Pinpoint the cell where the given text exists, returning its (X, Y) midpoint coordinate. 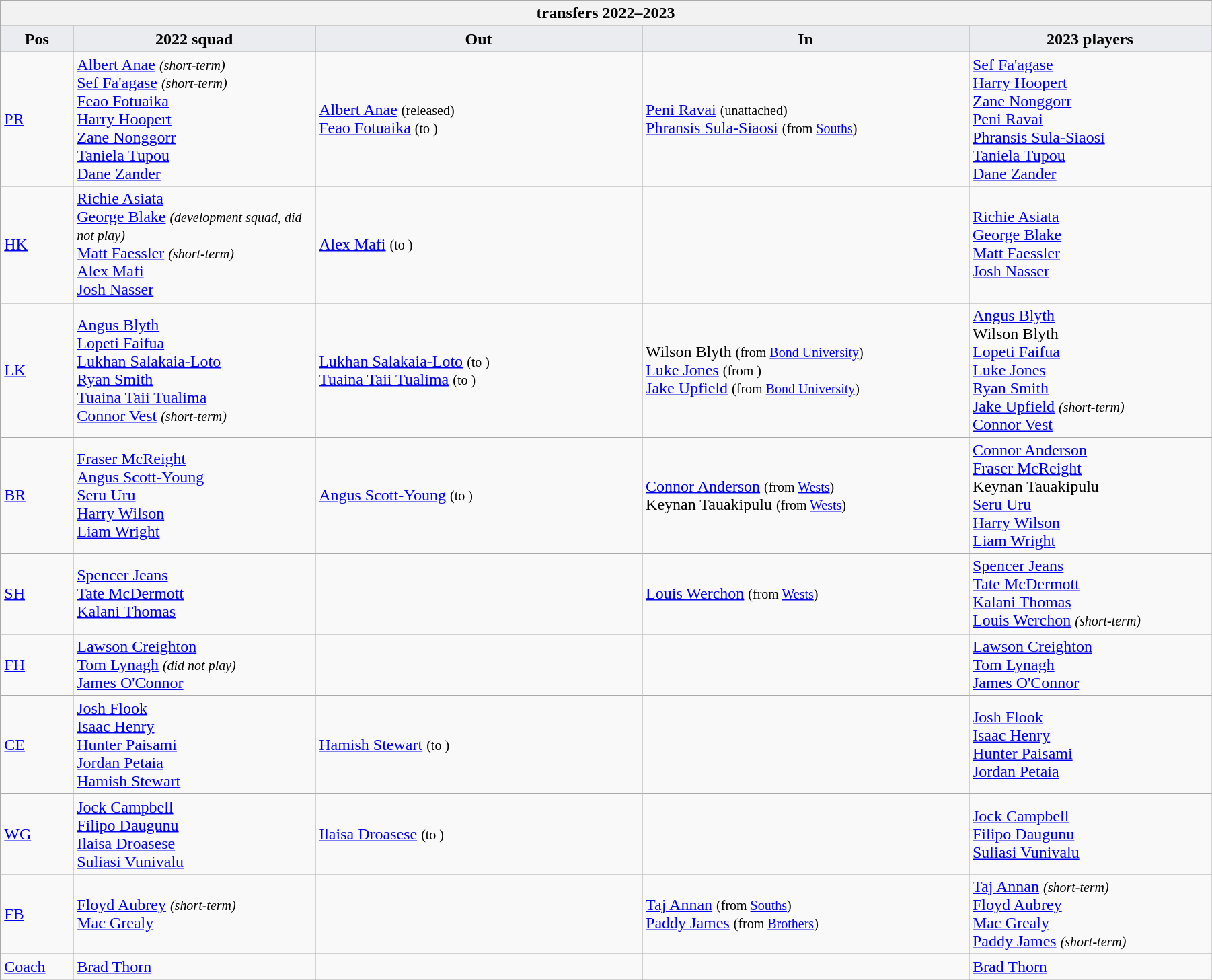
SH (37, 593)
BR (37, 495)
LK (37, 370)
HK (37, 245)
FH (37, 665)
Pos (37, 39)
In (806, 39)
Out (479, 39)
Josh Flook Isaac Henry Hunter Paisami Jordan Petaia Hamish Stewart (194, 745)
PR (37, 119)
Hamish Stewart (to ) (479, 745)
Albert Anae (short-term) Sef Fa'agase (short-term) Feao Fotuaika Harry Hoopert Zane Nonggorr Taniela Tupou Dane Zander (194, 119)
Louis Werchon (from Wests) (806, 593)
Spencer Jeans Tate McDermott Kalani Thomas (194, 593)
Floyd Aubrey (short-term) Mac Grealy (194, 913)
Spencer Jeans Tate McDermott Kalani Thomas Louis Werchon (short-term) (1090, 593)
Albert Anae (released) Feao Fotuaika (to ) (479, 119)
Connor Anderson (from Wests) Keynan Tauakipulu (from Wests) (806, 495)
WG (37, 834)
Connor Anderson Fraser McReight Keynan Tauakipulu Seru Uru Harry Wilson Liam Wright (1090, 495)
Angus Blyth Lopeti Faifua Lukhan Salakaia-Loto Ryan Smith Tuaina Taii Tualima Connor Vest (short-term) (194, 370)
CE (37, 745)
2022 squad (194, 39)
Taj Annan (from Souths) Paddy James (from Brothers) (806, 913)
Richie Asiata George Blake Matt Faessler Josh Nasser (1090, 245)
Angus Blyth Wilson Blyth Lopeti Faifua Luke Jones Ryan Smith Jake Upfield (short-term) Connor Vest (1090, 370)
Taj Annan (short-term) Floyd Aubrey Mac Grealy Paddy James (short-term) (1090, 913)
Alex Mafi (to ) (479, 245)
Lukhan Salakaia-Loto (to ) Tuaina Taii Tualima (to ) (479, 370)
Angus Scott-Young (to ) (479, 495)
Ilaisa Droasese (to ) (479, 834)
Coach (37, 967)
FB (37, 913)
Jock Campbell Filipo Daugunu Ilaisa Droasese Suliasi Vunivalu (194, 834)
Wilson Blyth (from Bond University) Luke Jones (from ) Jake Upfield (from Bond University) (806, 370)
Lawson Creighton Tom Lynagh (did not play) James O'Connor (194, 665)
Jock Campbell Filipo Daugunu Suliasi Vunivalu (1090, 834)
Richie Asiata George Blake (development squad, did not play) Matt Faessler (short-term) Alex Mafi Josh Nasser (194, 245)
Peni Ravai (unattached) Phransis Sula-Siaosi (from Souths) (806, 119)
Sef Fa'agase Harry Hoopert Zane Nonggorr Peni Ravai Phransis Sula-Siaosi Taniela Tupou Dane Zander (1090, 119)
2023 players (1090, 39)
Fraser McReight Angus Scott-Young Seru Uru Harry Wilson Liam Wright (194, 495)
Josh Flook Isaac Henry Hunter Paisami Jordan Petaia (1090, 745)
transfers 2022–2023 (606, 13)
Lawson Creighton Tom Lynagh James O'Connor (1090, 665)
